Detect which cell encompasses the target text, then output its (x, y) center coordinate. 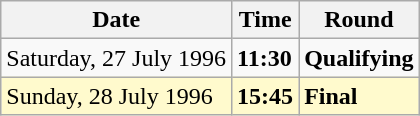
Sunday, 28 July 1996 (116, 96)
Qualifying (359, 58)
Saturday, 27 July 1996 (116, 58)
15:45 (266, 96)
Time (266, 20)
Date (116, 20)
Round (359, 20)
11:30 (266, 58)
Final (359, 96)
